Search for the cell housing the specified text and yield its (x, y) center coordinate. 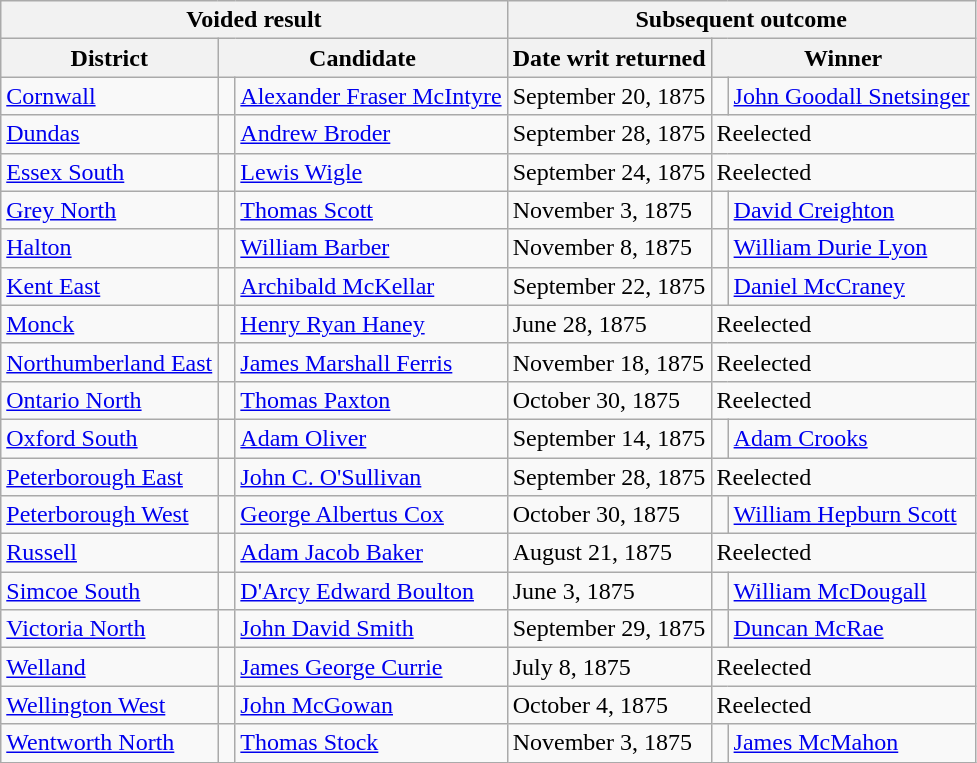
David Creighton (852, 210)
Thomas Paxton (371, 400)
Kent East (110, 286)
Archibald McKellar (371, 286)
November 18, 1875 (609, 362)
September 20, 1875 (609, 96)
Duncan McRae (852, 629)
Ontario North (110, 400)
June 3, 1875 (609, 591)
Russell (110, 553)
John Goodall Snetsinger (852, 96)
Wentworth North (110, 743)
Adam Jacob Baker (371, 553)
Adam Crooks (852, 438)
October 4, 1875 (609, 705)
Welland (110, 667)
July 8, 1875 (609, 667)
Thomas Scott (371, 210)
Monck (110, 324)
Oxford South (110, 438)
Adam Oliver (371, 438)
Victoria North (110, 629)
Winner (843, 58)
Essex South (110, 172)
D'Arcy Edward Boulton (371, 591)
George Albertus Cox (371, 515)
Subsequent outcome (741, 20)
Alexander Fraser McIntyre (371, 96)
James George Currie (371, 667)
September 24, 1875 (609, 172)
John David Smith (371, 629)
William Durie Lyon (852, 248)
September 29, 1875 (609, 629)
Date writ returned (609, 58)
September 14, 1875 (609, 438)
James Marshall Ferris (371, 362)
Wellington West (110, 705)
Henry Ryan Haney (371, 324)
Cornwall (110, 96)
William Barber (371, 248)
Grey North (110, 210)
August 21, 1875 (609, 553)
William McDougall (852, 591)
Northumberland East (110, 362)
Simcoe South (110, 591)
Peterborough East (110, 477)
Voided result (254, 20)
John C. O'Sullivan (371, 477)
William Hepburn Scott (852, 515)
District (110, 58)
Peterborough West (110, 515)
Halton (110, 248)
November 8, 1875 (609, 248)
September 22, 1875 (609, 286)
John McGowan (371, 705)
Lewis Wigle (371, 172)
James McMahon (852, 743)
Candidate (362, 58)
Thomas Stock (371, 743)
Andrew Broder (371, 134)
Dundas (110, 134)
Daniel McCraney (852, 286)
June 28, 1875 (609, 324)
